Find where the given text appears and provide that cell's center as (x, y) coordinate. 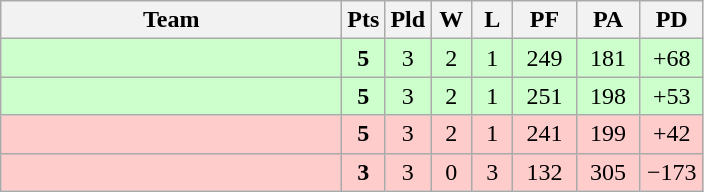
181 (608, 58)
199 (608, 134)
241 (545, 134)
Pts (364, 20)
+42 (672, 134)
L (492, 20)
PF (545, 20)
+68 (672, 58)
W (452, 20)
Pld (408, 20)
0 (452, 172)
251 (545, 96)
132 (545, 172)
198 (608, 96)
Team (172, 20)
+53 (672, 96)
−173 (672, 172)
249 (545, 58)
PD (672, 20)
PA (608, 20)
305 (608, 172)
